Locate the cell with the specified text and output its [x, y] center coordinate. 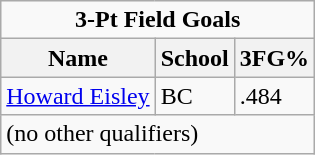
BC [194, 96]
Howard Eisley [78, 96]
3-Pt Field Goals [158, 20]
(no other qualifiers) [158, 134]
School [194, 58]
.484 [274, 96]
3FG% [274, 58]
Name [78, 58]
